Output the (X, Y) coordinate of the center of the cell containing the given text.  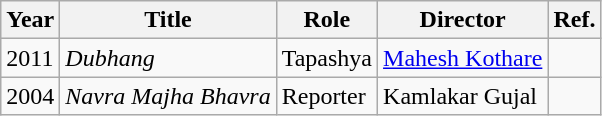
Dubhang (168, 58)
2004 (30, 96)
Reporter (326, 96)
Role (326, 20)
Tapashya (326, 58)
Year (30, 20)
Title (168, 20)
Ref. (574, 20)
Director (463, 20)
Navra Majha Bhavra (168, 96)
Mahesh Kothare (463, 58)
Kamlakar Gujal (463, 96)
2011 (30, 58)
